Determine the [x, y] coordinate at the center of the cell enclosing the given text.  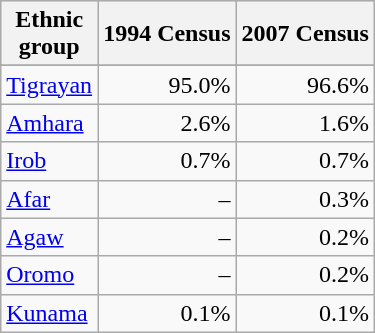
0.3% [305, 199]
1.6% [305, 123]
Oromo [50, 275]
2.6% [167, 123]
Ethnicgroup [50, 34]
Tigrayan [50, 85]
Afar [50, 199]
Kunama [50, 313]
Agaw [50, 237]
Amhara [50, 123]
2007 Census [305, 34]
96.6% [305, 85]
1994 Census [167, 34]
Irob [50, 161]
95.0% [167, 85]
